Return [X, Y] of the center of cell containing provided text 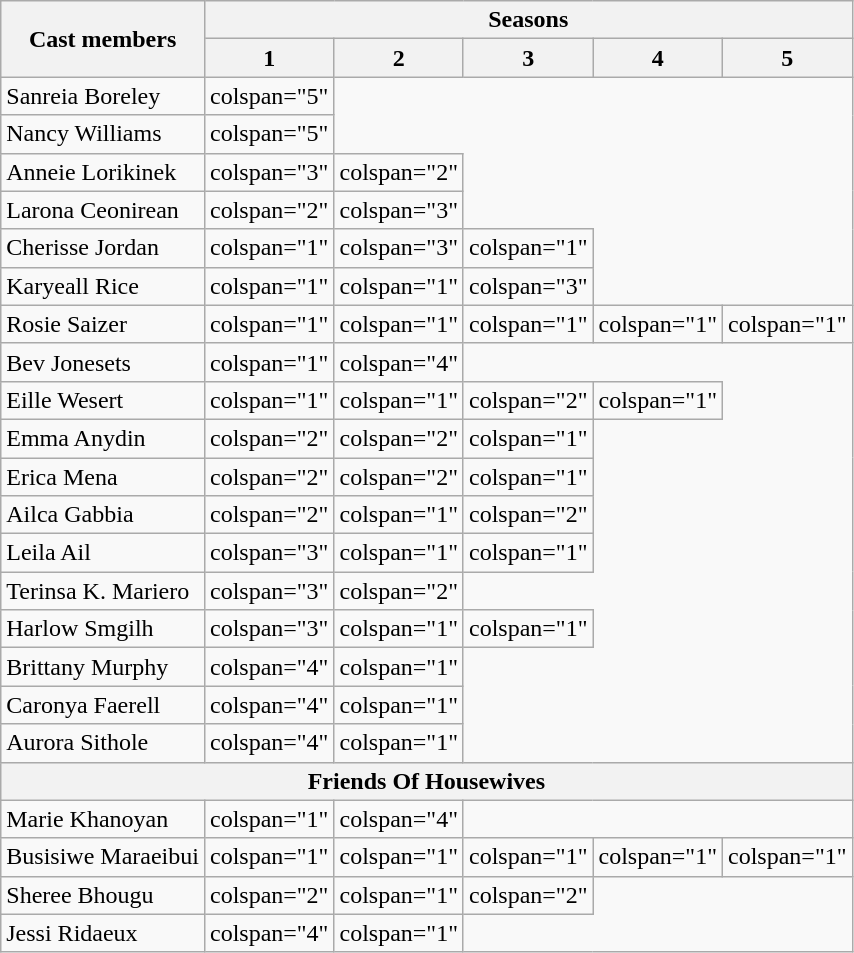
Aurora Sithole [103, 743]
Erica Mena [103, 477]
Eille Wesert [103, 400]
Sanreia Boreley [103, 96]
Larona Ceonirean [103, 210]
Friends Of Housewives [426, 781]
Marie Khanoyan [103, 819]
Bev Jonesets [103, 362]
2 [399, 58]
Leila Ail [103, 553]
5 [788, 58]
Busisiwe Maraeibui [103, 857]
Sheree Bhougu [103, 895]
Jessi Ridaeux [103, 933]
Nancy Williams [103, 134]
Cast members [103, 39]
Karyeall Rice [103, 286]
Terinsa K. Mariero [103, 591]
Harlow Smgilh [103, 629]
Rosie Saizer [103, 324]
Cherisse Jordan [103, 248]
1 [269, 58]
Anneie Lorikinek [103, 172]
3 [528, 58]
Brittany Murphy [103, 667]
Caronya Faerell [103, 705]
4 [658, 58]
Emma Anydin [103, 438]
Ailca Gabbia [103, 515]
Seasons [528, 20]
